Extract the (x, y) coordinate from the center of the cell holding the provided text.  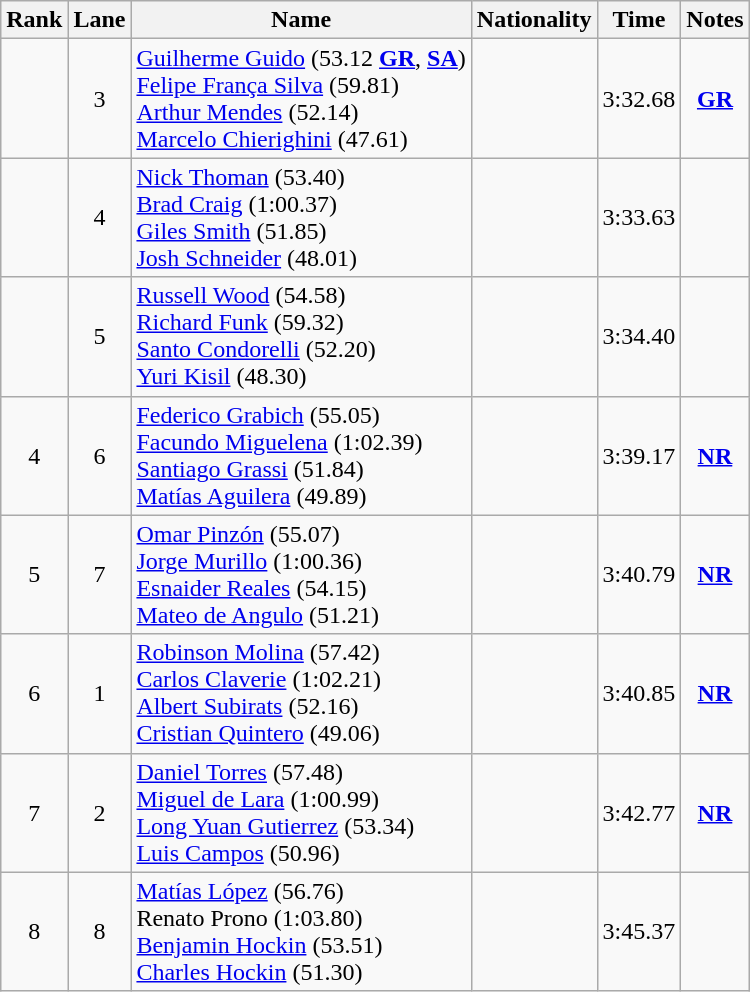
Rank (34, 20)
Time (639, 20)
Nick Thoman (53.40) Brad Craig (1:00.37) Giles Smith (51.85) Josh Schneider (48.01) (301, 218)
Guilherme Guido (53.12 GR, SA) Felipe França Silva (59.81) Arthur Mendes (52.14) Marcelo Chierighini (47.61) (301, 98)
1 (100, 694)
3:40.79 (639, 574)
Nationality (534, 20)
Matías López (56.76)Renato Prono (1:03.80)Benjamin Hockin (53.51)Charles Hockin (51.30) (301, 932)
Lane (100, 20)
3:42.77 (639, 812)
2 (100, 812)
Daniel Torres (57.48)Miguel de Lara (1:00.99)Long Yuan Gutierrez (53.34)Luis Campos (50.96) (301, 812)
Robinson Molina (57.42)Carlos Claverie (1:02.21)Albert Subirats (52.16)Cristian Quintero (49.06) (301, 694)
3:45.37 (639, 932)
Russell Wood (54.58) Richard Funk (59.32) Santo Condorelli (52.20) Yuri Kisil (48.30) (301, 336)
3:39.17 (639, 456)
GR (715, 98)
3:32.68 (639, 98)
3:34.40 (639, 336)
Name (301, 20)
Notes (715, 20)
3:33.63 (639, 218)
3 (100, 98)
Omar Pinzón (55.07)Jorge Murillo (1:00.36)Esnaider Reales (54.15)Mateo de Angulo (51.21) (301, 574)
Federico Grabich (55.05) Facundo Miguelena (1:02.39) Santiago Grassi (51.84) Matías Aguilera (49.89) (301, 456)
3:40.85 (639, 694)
